Scan for the cell matching the given text and deliver its [X, Y] coordinate at center. 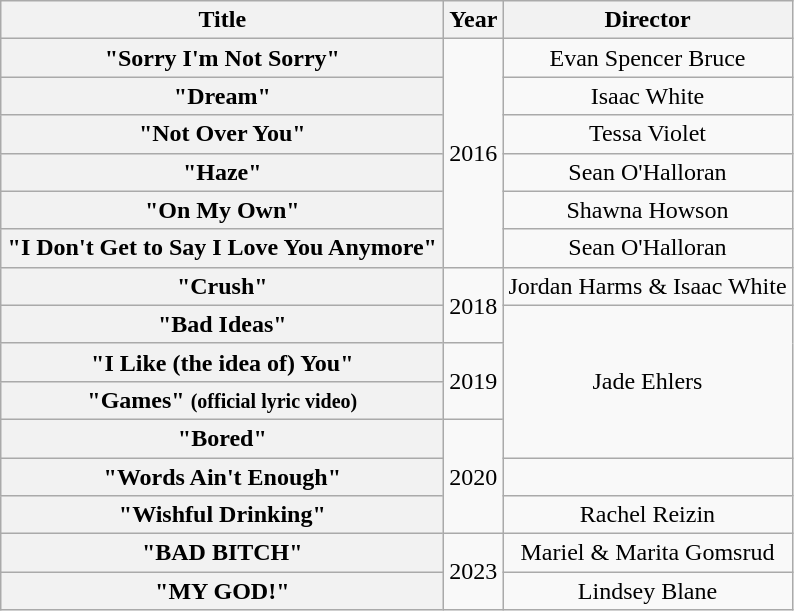
"BAD BITCH" [222, 553]
"Bad Ideas" [222, 324]
"Games" (official lyric video) [222, 400]
2019 [474, 381]
"Dream" [222, 96]
"On My Own" [222, 210]
Mariel & Marita Gomsrud [648, 553]
"I Don't Get to Say I Love You Anymore" [222, 248]
"Words Ain't Enough" [222, 477]
Lindsey Blane [648, 591]
"I Like (the idea of) You" [222, 362]
"Haze" [222, 172]
Evan Spencer Bruce [648, 58]
Shawna Howson [648, 210]
2023 [474, 572]
Isaac White [648, 96]
Tessa Violet [648, 134]
"Crush" [222, 286]
2018 [474, 305]
"Sorry I'm Not Sorry" [222, 58]
2016 [474, 153]
Rachel Reizin [648, 515]
"Bored" [222, 438]
"Not Over You" [222, 134]
"MY GOD!" [222, 591]
Title [222, 20]
"Wishful Drinking" [222, 515]
Year [474, 20]
Jordan Harms & Isaac White [648, 286]
Director [648, 20]
Jade Ehlers [648, 381]
2020 [474, 476]
